Capture the cell that displays the provided text and extract its [x, y] central coordinate. 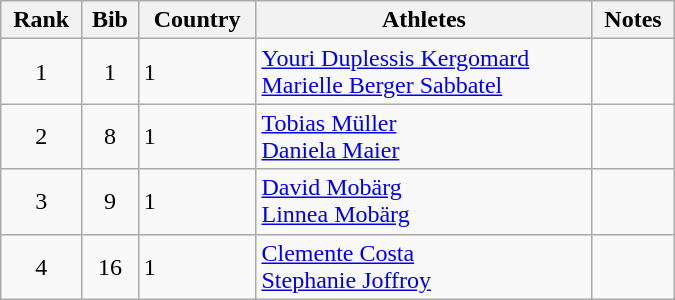
Clemente CostaStephanie Joffroy [424, 266]
9 [110, 202]
Athletes [424, 20]
David MobärgLinnea Mobärg [424, 202]
Bib [110, 20]
3 [42, 202]
Country [197, 20]
Youri Duplessis KergomardMarielle Berger Sabbatel [424, 72]
Notes [633, 20]
16 [110, 266]
Rank [42, 20]
2 [42, 136]
Tobias MüllerDaniela Maier [424, 136]
4 [42, 266]
8 [110, 136]
